Pinpoint the cell where the given text exists, returning its [x, y] midpoint coordinate. 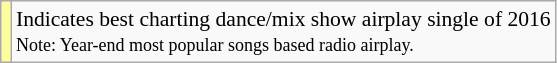
Indicates best charting dance/mix show airplay single of 2016 Note: Year-end most popular songs based radio airplay. [284, 32]
